Identify which cell holds the provided text, then report its [X, Y] central coordinate. 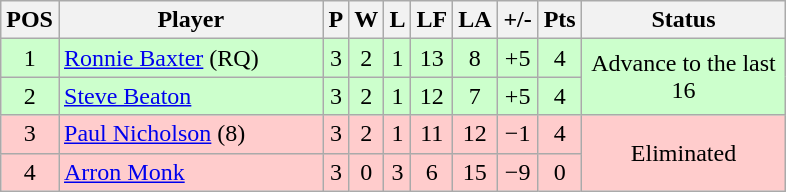
Arron Monk [190, 172]
LA [475, 20]
15 [475, 172]
7 [475, 96]
11 [432, 134]
Player [190, 20]
−1 [518, 134]
6 [432, 172]
8 [475, 58]
Advance to the last 16 [684, 77]
Steve Beaton [190, 96]
LF [432, 20]
Ronnie Baxter (RQ) [190, 58]
W [366, 20]
L [398, 20]
P [336, 20]
Pts [560, 20]
Eliminated [684, 153]
POS [30, 20]
13 [432, 58]
Paul Nicholson (8) [190, 134]
−9 [518, 172]
+/- [518, 20]
Status [684, 20]
